Return the (X, Y) coordinate for the center point of the cell that contains the specified text.  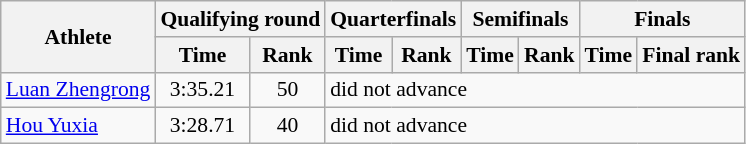
Athlete (78, 36)
Qualifying round (240, 19)
Finals (663, 19)
3:35.21 (202, 90)
Luan Zhengrong (78, 90)
Hou Yuxia (78, 126)
Semifinals (520, 19)
50 (288, 90)
Final rank (691, 55)
Quarterfinals (393, 19)
40 (288, 126)
3:28.71 (202, 126)
